Pinpoint the cell where the given text exists, returning its [X, Y] midpoint coordinate. 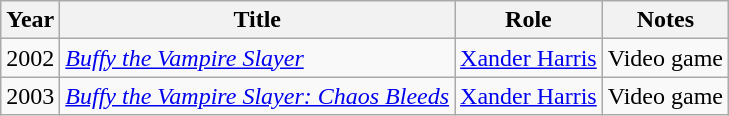
Title [258, 20]
Role [529, 20]
Buffy the Vampire Slayer [258, 58]
2002 [30, 58]
Buffy the Vampire Slayer: Chaos Bleeds [258, 96]
Notes [665, 20]
2003 [30, 96]
Year [30, 20]
